Capture the cell that displays the provided text and extract its (X, Y) central coordinate. 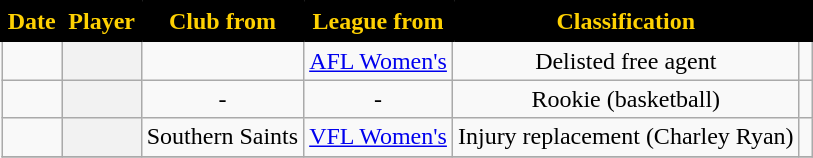
Club from (222, 22)
Classification (626, 22)
Date (32, 22)
Injury replacement (Charley Ryan) (626, 137)
Southern Saints (222, 137)
VFL Women's (378, 137)
Rookie (basketball) (626, 99)
League from (378, 22)
Delisted free agent (626, 60)
AFL Women's (378, 60)
Player (102, 22)
